Find where the given text appears and provide that cell's center as [x, y] coordinate. 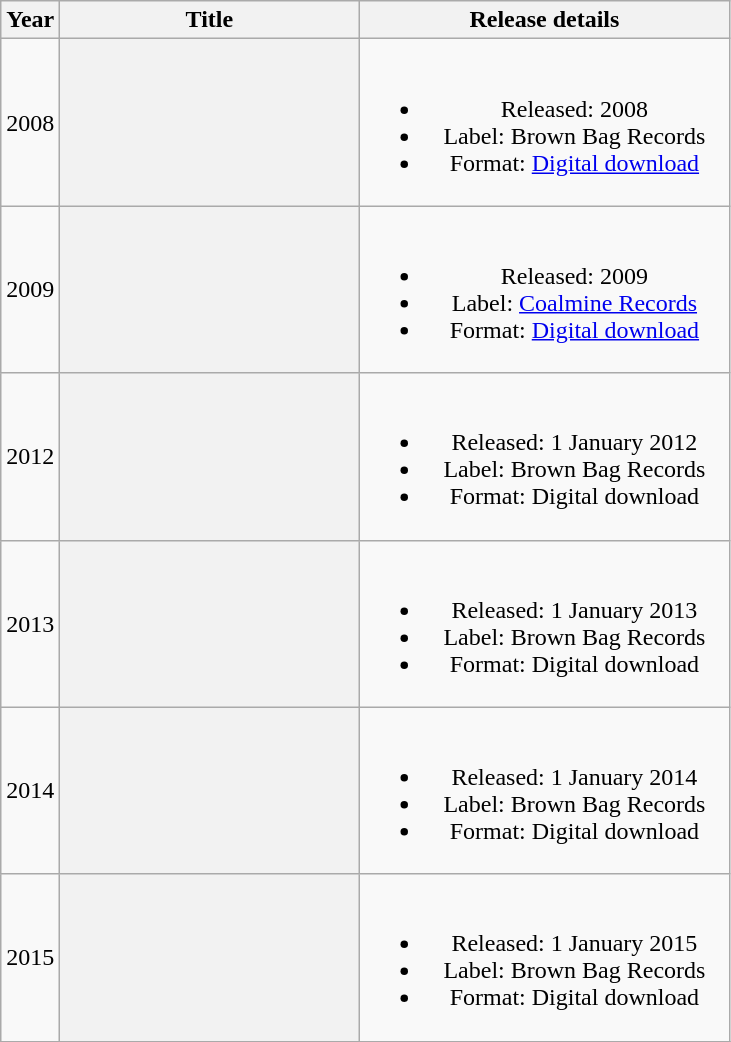
2015 [30, 958]
2014 [30, 790]
Released: 2008Label: Brown Bag RecordsFormat: Digital download [544, 122]
Title [210, 20]
Year [30, 20]
Released: 2009Label: Coalmine RecordsFormat: Digital download [544, 290]
2008 [30, 122]
2012 [30, 456]
Released: 1 January 2014Label: Brown Bag RecordsFormat: Digital download [544, 790]
Released: 1 January 2013Label: Brown Bag RecordsFormat: Digital download [544, 624]
Released: 1 January 2015Label: Brown Bag RecordsFormat: Digital download [544, 958]
Release details [544, 20]
2013 [30, 624]
2009 [30, 290]
Released: 1 January 2012Label: Brown Bag RecordsFormat: Digital download [544, 456]
